Find where the given text appears and provide that cell's center as (X, Y) coordinate. 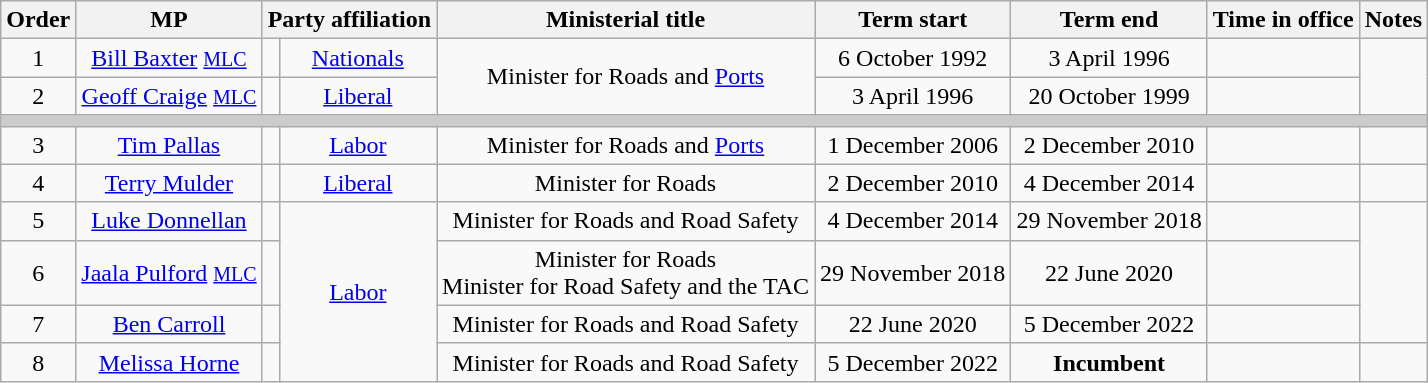
20 October 1999 (1109, 96)
Nationals (358, 58)
Melissa Horne (169, 362)
5 (38, 221)
Time in office (1283, 20)
Ministerial title (626, 20)
Party affiliation (349, 20)
Term start (913, 20)
6 (38, 272)
1 December 2006 (913, 145)
1 (38, 58)
Terry Mulder (169, 183)
8 (38, 362)
Term end (1109, 20)
3 (38, 145)
Ben Carroll (169, 324)
MP (169, 20)
Order (38, 20)
Geoff Craige MLC (169, 96)
6 October 1992 (913, 58)
Luke Donnellan (169, 221)
2 (38, 96)
4 (38, 183)
Incumbent (1109, 362)
Jaala Pulford MLC (169, 272)
Minister for Roads (626, 183)
Bill Baxter MLC (169, 58)
Tim Pallas (169, 145)
7 (38, 324)
Minister for RoadsMinister for Road Safety and the TAC (626, 272)
Notes (1393, 20)
